Pinpoint the cell where the given text exists, returning its (x, y) midpoint coordinate. 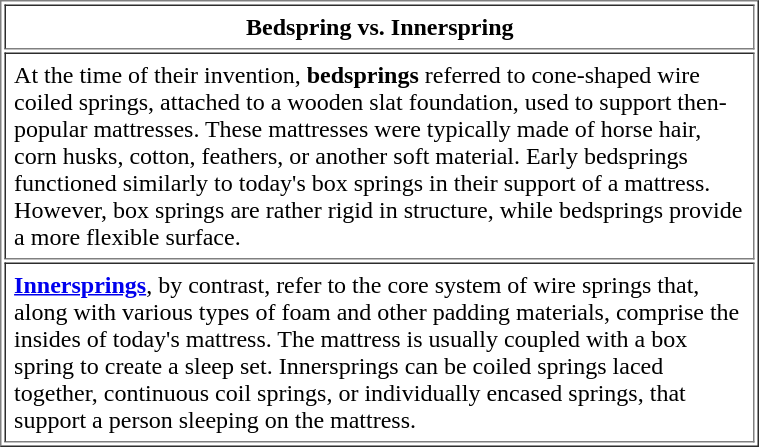
Bedspring vs. Innerspring (380, 26)
